Provide the [X, Y] coordinate of the cell's center where the given text is located.  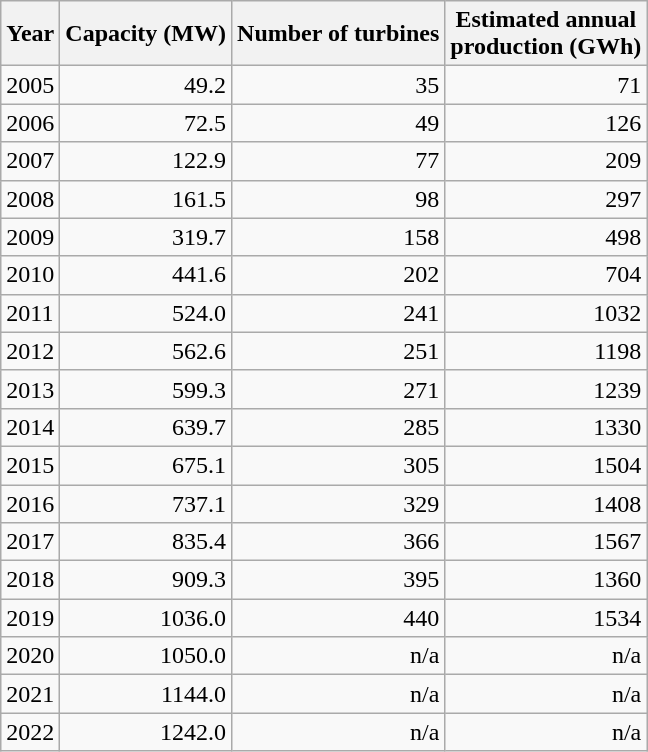
161.5 [146, 199]
271 [338, 389]
639.7 [146, 427]
1198 [546, 351]
366 [338, 542]
Year [30, 34]
122.9 [146, 161]
2010 [30, 275]
158 [338, 237]
2013 [30, 389]
49.2 [146, 85]
2009 [30, 237]
2005 [30, 85]
2014 [30, 427]
71 [546, 85]
1408 [546, 503]
251 [338, 351]
599.3 [146, 389]
1534 [546, 618]
Estimated annualproduction (GWh) [546, 34]
2006 [30, 123]
305 [338, 465]
1032 [546, 313]
209 [546, 161]
2020 [30, 656]
562.6 [146, 351]
2008 [30, 199]
1360 [546, 580]
2015 [30, 465]
2021 [30, 694]
498 [546, 237]
1239 [546, 389]
2011 [30, 313]
1504 [546, 465]
2018 [30, 580]
202 [338, 275]
2022 [30, 732]
835.4 [146, 542]
241 [338, 313]
524.0 [146, 313]
675.1 [146, 465]
1567 [546, 542]
1036.0 [146, 618]
285 [338, 427]
2012 [30, 351]
319.7 [146, 237]
2016 [30, 503]
1144.0 [146, 694]
329 [338, 503]
77 [338, 161]
Capacity (MW) [146, 34]
2019 [30, 618]
1330 [546, 427]
440 [338, 618]
704 [546, 275]
909.3 [146, 580]
98 [338, 199]
1242.0 [146, 732]
2017 [30, 542]
35 [338, 85]
297 [546, 199]
72.5 [146, 123]
737.1 [146, 503]
441.6 [146, 275]
395 [338, 580]
49 [338, 123]
126 [546, 123]
Number of turbines [338, 34]
1050.0 [146, 656]
2007 [30, 161]
